Determine the (x, y) coordinate at the center of the cell enclosing the given text.  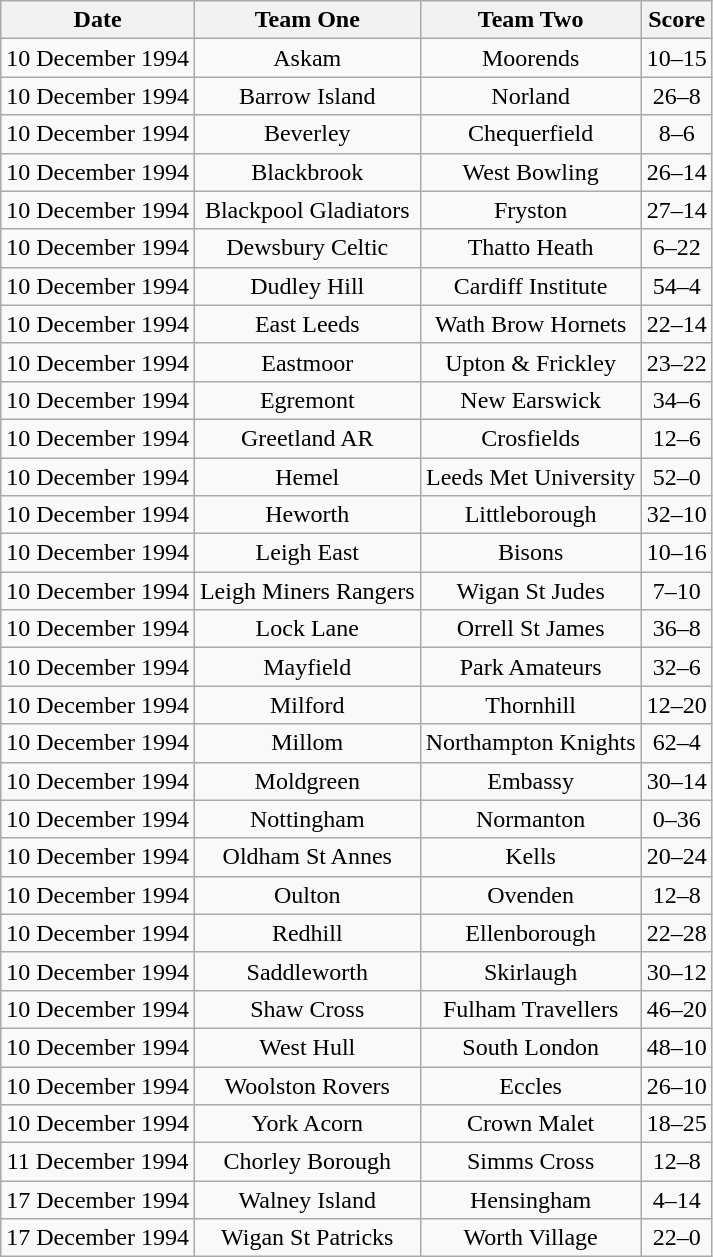
Leeds Met University (530, 477)
Woolston Rovers (307, 1085)
23–22 (676, 362)
Hemel (307, 477)
Upton & Frickley (530, 362)
West Hull (307, 1047)
Walney Island (307, 1200)
Crown Malet (530, 1124)
Kells (530, 857)
New Earswick (530, 400)
Team One (307, 20)
48–10 (676, 1047)
Askam (307, 58)
30–12 (676, 971)
Crosfields (530, 438)
54–4 (676, 286)
0–36 (676, 819)
Leigh Miners Rangers (307, 591)
6–22 (676, 248)
Ellenborough (530, 933)
22–14 (676, 324)
Eccles (530, 1085)
18–25 (676, 1124)
Littleborough (530, 515)
Thornhill (530, 705)
Wath Brow Hornets (530, 324)
Saddleworth (307, 971)
Greetland AR (307, 438)
26–10 (676, 1085)
Bisons (530, 553)
Thatto Heath (530, 248)
Skirlaugh (530, 971)
Wigan St Judes (530, 591)
Eastmoor (307, 362)
7–10 (676, 591)
30–14 (676, 781)
Orrell St James (530, 629)
Simms Cross (530, 1162)
Oldham St Annes (307, 857)
20–24 (676, 857)
62–4 (676, 743)
27–14 (676, 210)
22–28 (676, 933)
Egremont (307, 400)
East Leeds (307, 324)
Dewsbury Celtic (307, 248)
Hensingham (530, 1200)
South London (530, 1047)
Leigh East (307, 553)
Blackpool Gladiators (307, 210)
Mayfield (307, 667)
Lock Lane (307, 629)
Heworth (307, 515)
32–6 (676, 667)
12–6 (676, 438)
Beverley (307, 134)
Cardiff Institute (530, 286)
26–14 (676, 172)
Shaw Cross (307, 1009)
Fulham Travellers (530, 1009)
4–14 (676, 1200)
Millom (307, 743)
Chorley Borough (307, 1162)
Chequerfield (530, 134)
46–20 (676, 1009)
10–15 (676, 58)
22–0 (676, 1238)
Embassy (530, 781)
Date (98, 20)
Blackbrook (307, 172)
8–6 (676, 134)
West Bowling (530, 172)
36–8 (676, 629)
Team Two (530, 20)
Northampton Knights (530, 743)
Fryston (530, 210)
Milford (307, 705)
Moldgreen (307, 781)
12–20 (676, 705)
Normanton (530, 819)
Redhill (307, 933)
Worth Village (530, 1238)
10–16 (676, 553)
26–8 (676, 96)
Norland (530, 96)
Wigan St Patricks (307, 1238)
Oulton (307, 895)
Park Amateurs (530, 667)
Nottingham (307, 819)
Score (676, 20)
Dudley Hill (307, 286)
Moorends (530, 58)
32–10 (676, 515)
Barrow Island (307, 96)
52–0 (676, 477)
11 December 1994 (98, 1162)
34–6 (676, 400)
York Acorn (307, 1124)
Ovenden (530, 895)
